Identify which cell holds the provided text, then report its [x, y] central coordinate. 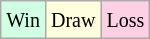
Draw [72, 20]
Loss [126, 20]
Win [24, 20]
